Identify which cell holds the provided text, then report its (X, Y) central coordinate. 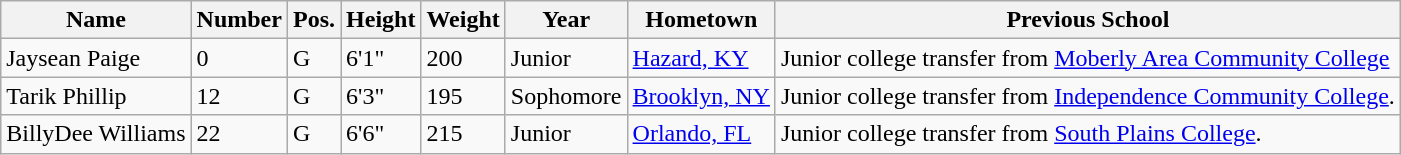
Number (239, 20)
200 (463, 58)
Hazard, KY (701, 58)
0 (239, 58)
22 (239, 134)
6'3" (381, 96)
Junior college transfer from South Plains College. (1088, 134)
6'1" (381, 58)
Previous School (1088, 20)
Sophomore (566, 96)
215 (463, 134)
Brooklyn, NY (701, 96)
Year (566, 20)
Pos. (314, 20)
Junior college transfer from Moberly Area Community College (1088, 58)
Name (96, 20)
Height (381, 20)
BillyDee Williams (96, 134)
6'6" (381, 134)
Weight (463, 20)
195 (463, 96)
12 (239, 96)
Jaysean Paige (96, 58)
Hometown (701, 20)
Tarik Phillip (96, 96)
Orlando, FL (701, 134)
Junior college transfer from Independence Community College. (1088, 96)
